Return the (X, Y) coordinate for the center point of the cell that contains the specified text.  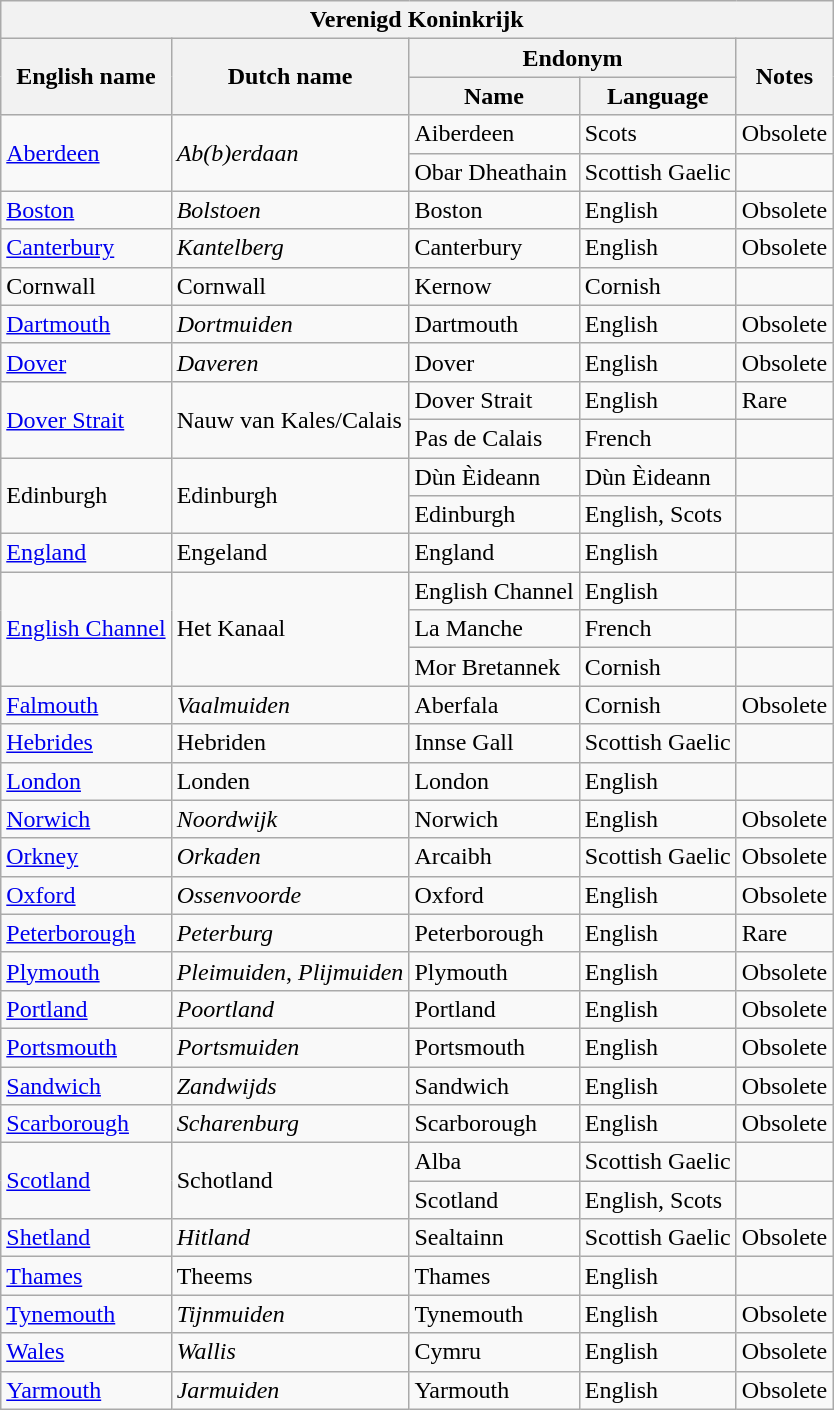
Pas de Calais (494, 438)
Kantelberg (290, 248)
Obar Dheathain (494, 172)
Schotland (290, 1181)
Ab(b)erdaan (290, 153)
Kernow (494, 286)
Zandwijds (290, 1085)
Aiberdeen (494, 134)
Dortmuiden (290, 324)
Aberfala (494, 705)
Endonym (572, 58)
Pleimuiden, Plijmuiden (290, 971)
Hebriden (290, 743)
Verenigd Koninkrijk (417, 20)
Vaalmuiden (290, 705)
Engeland (290, 553)
Notes (784, 77)
Wales (86, 1352)
Theems (290, 1276)
Cymru (494, 1352)
Tijnmuiden (290, 1314)
Hitland (290, 1238)
Falmouth (86, 705)
Alba (494, 1162)
Het Kanaal (290, 629)
Jarmuiden (290, 1390)
Portsmuiden (290, 1047)
Bolstoen (290, 210)
Peterburg (290, 933)
Orkney (86, 857)
Wallis (290, 1352)
Aberdeen (86, 153)
Orkaden (290, 857)
Mor Bretannek (494, 667)
English name (86, 77)
Ossenvoorde (290, 895)
Londen (290, 781)
Daveren (290, 362)
La Manche (494, 629)
Poortland (290, 1009)
Sealtainn (494, 1238)
Dutch name (290, 77)
Scharenburg (290, 1124)
Language (658, 96)
Hebrides (86, 743)
Arcaibh (494, 857)
Name (494, 96)
Nauw van Kales/Calais (290, 419)
Innse Gall (494, 743)
Shetland (86, 1238)
Noordwijk (290, 819)
Scots (658, 134)
